For the text-containing cell, return its midpoint in [x, y] coordinate format. 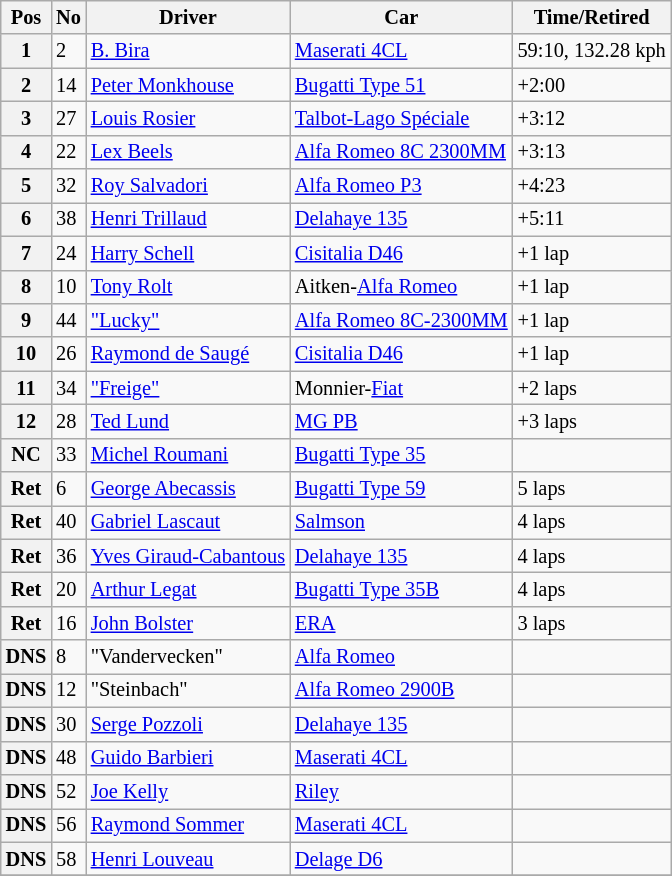
MG PB [402, 421]
Bugatti Type 35B [402, 589]
Talbot-Lago Spéciale [402, 118]
44 [68, 320]
20 [68, 589]
Lex Beels [188, 152]
"Steinbach" [188, 690]
Serge Pozzoli [188, 724]
+3 laps [592, 421]
No [68, 17]
22 [68, 152]
14 [68, 85]
Time/Retired [592, 17]
Michel Roumani [188, 455]
7 [26, 253]
Monnier-Fiat [402, 388]
Henri Trillaud [188, 219]
52 [68, 791]
Riley [402, 791]
Yves Giraud-Cabantous [188, 556]
+2 laps [592, 388]
48 [68, 758]
4 [26, 152]
Aitken-Alfa Romeo [402, 287]
Peter Monkhouse [188, 85]
Harry Schell [188, 253]
34 [68, 388]
3 [26, 118]
33 [68, 455]
5 laps [592, 489]
Roy Salvadori [188, 186]
B. Bira [188, 51]
+2:00 [592, 85]
John Bolster [188, 623]
Henri Louveau [188, 859]
+5:11 [592, 219]
40 [68, 522]
Bugatti Type 35 [402, 455]
Driver [188, 17]
"Freige" [188, 388]
+3:12 [592, 118]
26 [68, 354]
9 [26, 320]
+4:23 [592, 186]
Car [402, 17]
1 [26, 51]
Bugatti Type 51 [402, 85]
Alfa Romeo 8C 2300MM [402, 152]
NC [26, 455]
16 [68, 623]
27 [68, 118]
Alfa Romeo P3 [402, 186]
ERA [402, 623]
Delage D6 [402, 859]
Raymond Sommer [188, 825]
Arthur Legat [188, 589]
38 [68, 219]
30 [68, 724]
Tony Rolt [188, 287]
Salmson [402, 522]
George Abecassis [188, 489]
Alfa Romeo 2900B [402, 690]
56 [68, 825]
Guido Barbieri [188, 758]
58 [68, 859]
Louis Rosier [188, 118]
28 [68, 421]
36 [68, 556]
Joe Kelly [188, 791]
3 laps [592, 623]
59:10, 132.28 kph [592, 51]
Gabriel Lascaut [188, 522]
"Vandervecken" [188, 657]
24 [68, 253]
Raymond de Saugé [188, 354]
+3:13 [592, 152]
Alfa Romeo 8C-2300MM [402, 320]
Bugatti Type 59 [402, 489]
5 [26, 186]
Pos [26, 17]
11 [26, 388]
32 [68, 186]
"Lucky" [188, 320]
Ted Lund [188, 421]
Alfa Romeo [402, 657]
